Provide the [X, Y] coordinate of the cell's center where the given text is located.  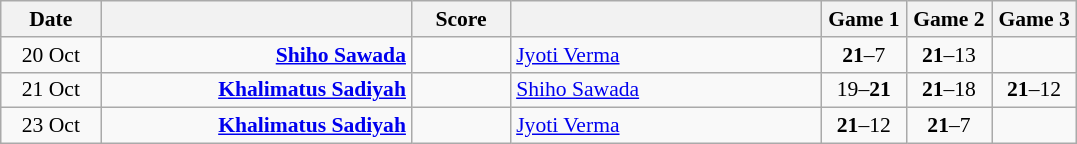
Score [461, 19]
21–13 [948, 55]
23 Oct [51, 126]
Game 1 [864, 19]
Game 2 [948, 19]
Date [51, 19]
21–18 [948, 90]
20 Oct [51, 55]
21 Oct [51, 90]
19–21 [864, 90]
Game 3 [1034, 19]
